Pinpoint the cell where the given text exists, returning its [x, y] midpoint coordinate. 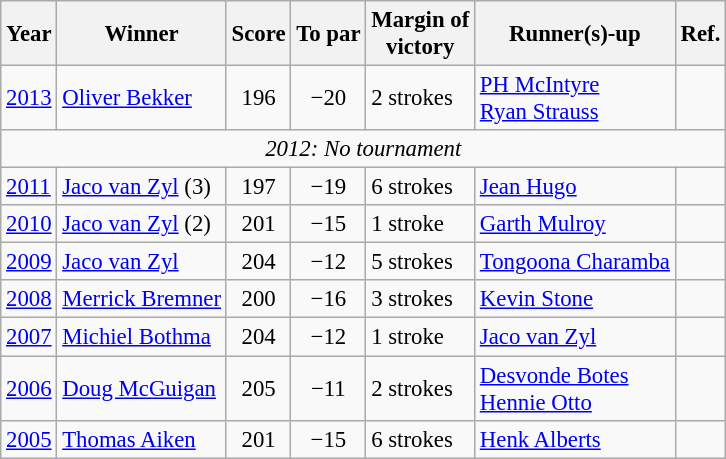
Garth Mulroy [576, 224]
−11 [328, 388]
3 strokes [420, 299]
Michiel Bothma [142, 337]
2006 [29, 388]
200 [258, 299]
2012: No tournament [364, 149]
Desvonde Botes Hennie Otto [576, 388]
PH McIntyre Ryan Strauss [576, 98]
Doug McGuigan [142, 388]
Merrick Bremner [142, 299]
196 [258, 98]
Jaco van Zyl (3) [142, 187]
2008 [29, 299]
Runner(s)-up [576, 34]
5 strokes [420, 262]
To par [328, 34]
Jean Hugo [576, 187]
Thomas Aiken [142, 439]
2005 [29, 439]
197 [258, 187]
2010 [29, 224]
2013 [29, 98]
Tongoona Charamba [576, 262]
Year [29, 34]
Henk Alberts [576, 439]
Oliver Bekker [142, 98]
Ref. [700, 34]
Winner [142, 34]
−19 [328, 187]
−20 [328, 98]
Jaco van Zyl (2) [142, 224]
Margin ofvictory [420, 34]
2009 [29, 262]
2011 [29, 187]
205 [258, 388]
−16 [328, 299]
Score [258, 34]
Kevin Stone [576, 299]
2007 [29, 337]
